Scan for the cell matching the given text and deliver its (x, y) coordinate at center. 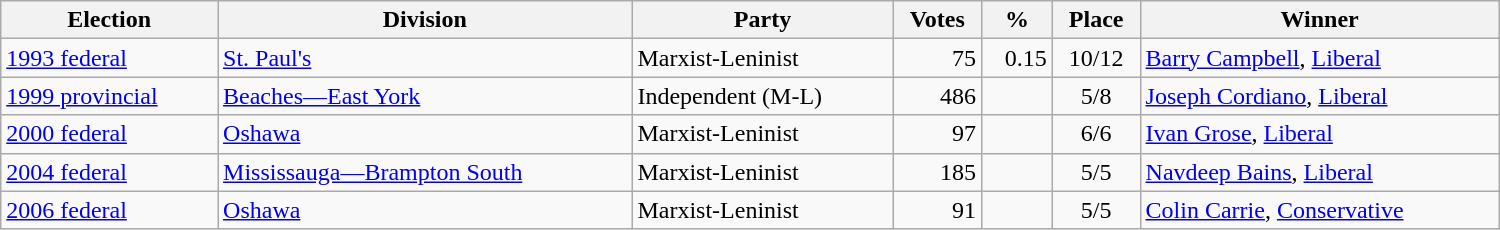
185 (937, 172)
2000 federal (110, 134)
0.15 (1016, 58)
Joseph Cordiano, Liberal (1320, 96)
Mississauga—Brampton South (425, 172)
1993 federal (110, 58)
Party (762, 20)
Ivan Grose, Liberal (1320, 134)
2006 federal (110, 210)
Barry Campbell, Liberal (1320, 58)
Division (425, 20)
91 (937, 210)
97 (937, 134)
Winner (1320, 20)
6/6 (1096, 134)
% (1016, 20)
Beaches—East York (425, 96)
Colin Carrie, Conservative (1320, 210)
1999 provincial (110, 96)
Place (1096, 20)
Independent (M-L) (762, 96)
St. Paul's (425, 58)
10/12 (1096, 58)
Navdeep Bains, Liberal (1320, 172)
75 (937, 58)
486 (937, 96)
Election (110, 20)
2004 federal (110, 172)
Votes (937, 20)
5/8 (1096, 96)
